Extract the (X, Y) coordinate from the center of the cell holding the provided text.  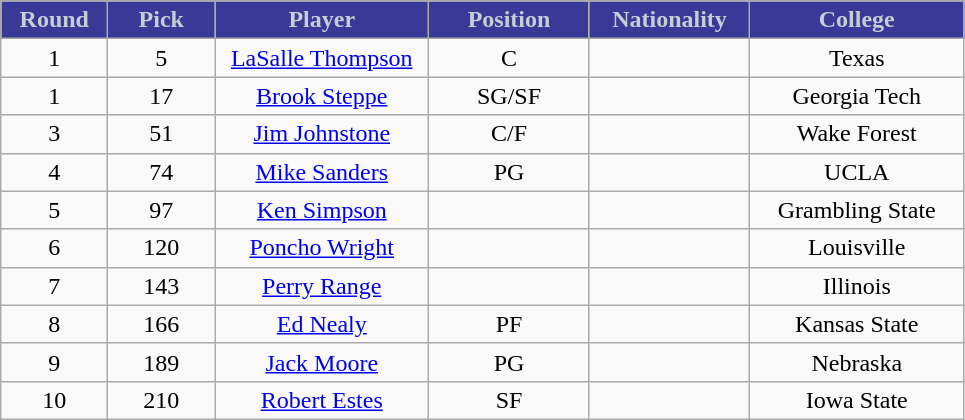
College (857, 20)
97 (162, 210)
Pick (162, 20)
Iowa State (857, 400)
6 (54, 248)
Poncho Wright (322, 248)
74 (162, 172)
Wake Forest (857, 134)
Nationality (669, 20)
Texas (857, 58)
9 (54, 362)
Nebraska (857, 362)
Jim Johnstone (322, 134)
3 (54, 134)
Illinois (857, 286)
Round (54, 20)
210 (162, 400)
120 (162, 248)
LaSalle Thompson (322, 58)
Position (509, 20)
C (509, 58)
UCLA (857, 172)
Grambling State (857, 210)
10 (54, 400)
17 (162, 96)
51 (162, 134)
4 (54, 172)
Player (322, 20)
SG/SF (509, 96)
Ken Simpson (322, 210)
166 (162, 324)
Kansas State (857, 324)
143 (162, 286)
189 (162, 362)
SF (509, 400)
7 (54, 286)
Louisville (857, 248)
Robert Estes (322, 400)
Brook Steppe (322, 96)
Jack Moore (322, 362)
Mike Sanders (322, 172)
Ed Nealy (322, 324)
C/F (509, 134)
Perry Range (322, 286)
Georgia Tech (857, 96)
8 (54, 324)
PF (509, 324)
